Determine the (X, Y) coordinate at the center of the cell enclosing the given text.  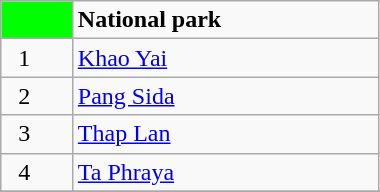
Thap Lan (225, 134)
Pang Sida (225, 96)
4 (37, 172)
National park (225, 20)
Khao Yai (225, 58)
1 (37, 58)
3 (37, 134)
Ta Phraya (225, 172)
2 (37, 96)
